Determine the [X, Y] coordinate at the center of the cell enclosing the given text.  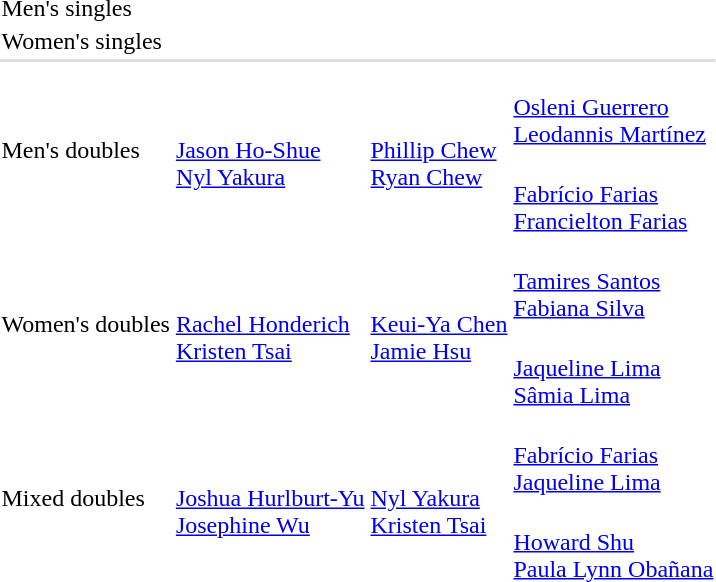
Tamires SantosFabiana Silva [614, 281]
Fabrício FariasJaqueline Lima [614, 455]
Women's doubles [86, 324]
Fabrício FariasFrancielton Farias [614, 194]
Women's singles [86, 41]
Jaqueline LimaSâmia Lima [614, 368]
Osleni GuerreroLeodannis Martínez [614, 107]
Rachel HonderichKristen Tsai [270, 324]
Men's doubles [86, 150]
Keui-Ya ChenJamie Hsu [439, 324]
Phillip ChewRyan Chew [439, 150]
Jason Ho-ShueNyl Yakura [270, 150]
